Find where the given text appears and provide that cell's center as [x, y] coordinate. 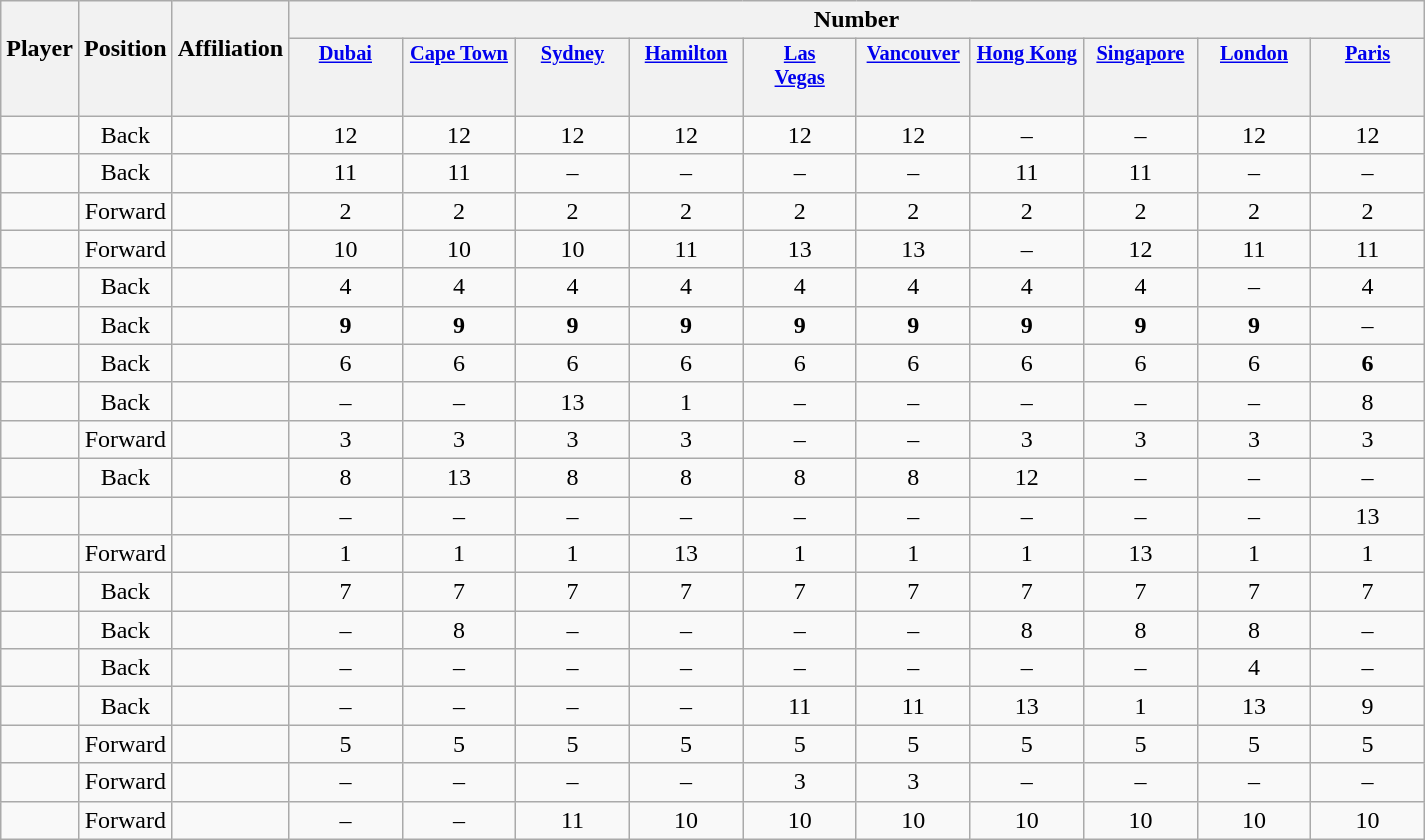
Affiliation [230, 48]
Dubai [346, 66]
Sydney [573, 66]
Number [857, 20]
Cape Town [459, 66]
Singapore [1141, 66]
Paris [1368, 66]
Position [125, 48]
London [1254, 66]
Hong Kong [1027, 66]
Vancouver [913, 66]
Player [40, 48]
Hamilton [686, 66]
LasVegas [800, 66]
